Provide the [X, Y] coordinate of the cell's center where the given text is located.  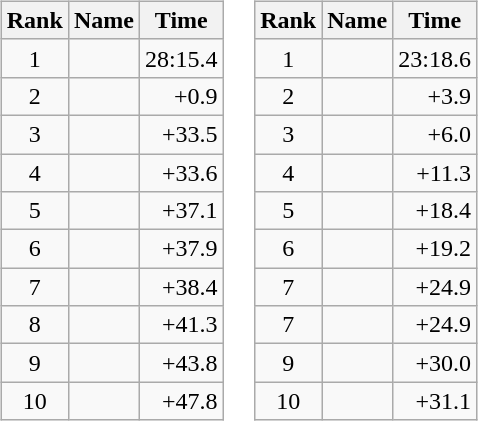
+43.8 [181, 363]
+37.9 [181, 249]
+38.4 [181, 287]
+47.8 [181, 401]
+6.0 [435, 134]
+31.1 [435, 401]
+30.0 [435, 363]
+41.3 [181, 325]
+3.9 [435, 96]
+0.9 [181, 96]
+11.3 [435, 173]
+33.6 [181, 173]
8 [34, 325]
+18.4 [435, 211]
+33.5 [181, 134]
28:15.4 [181, 58]
+19.2 [435, 249]
+37.1 [181, 211]
23:18.6 [435, 58]
